Determine the (x, y) coordinate at the center of the cell enclosing the given text.  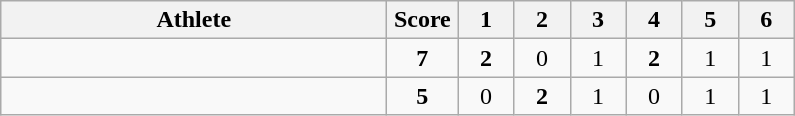
4 (654, 20)
Athlete (194, 20)
7 (422, 58)
3 (598, 20)
6 (766, 20)
Score (422, 20)
